Return (x, y) of the center of cell containing provided text 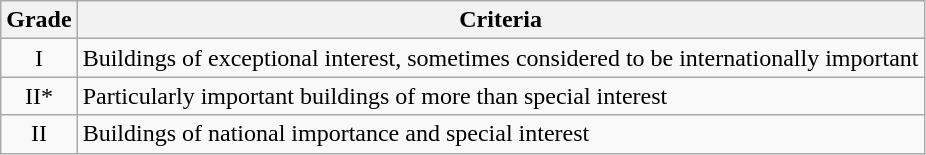
II* (39, 96)
Particularly important buildings of more than special interest (500, 96)
Buildings of national importance and special interest (500, 134)
I (39, 58)
II (39, 134)
Buildings of exceptional interest, sometimes considered to be internationally important (500, 58)
Criteria (500, 20)
Grade (39, 20)
